Determine the (X, Y) coordinate at the center of the cell enclosing the given text.  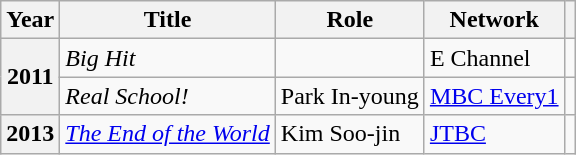
Big Hit (168, 58)
Year (30, 20)
Park In-young (350, 96)
Real School! (168, 96)
Title (168, 20)
2011 (30, 77)
Network (494, 20)
Kim Soo-jin (350, 134)
MBC Every1 (494, 96)
The End of the World (168, 134)
JTBC (494, 134)
E Channel (494, 58)
2013 (30, 134)
Role (350, 20)
